Extract the [x, y] coordinate from the center of the cell holding the provided text.  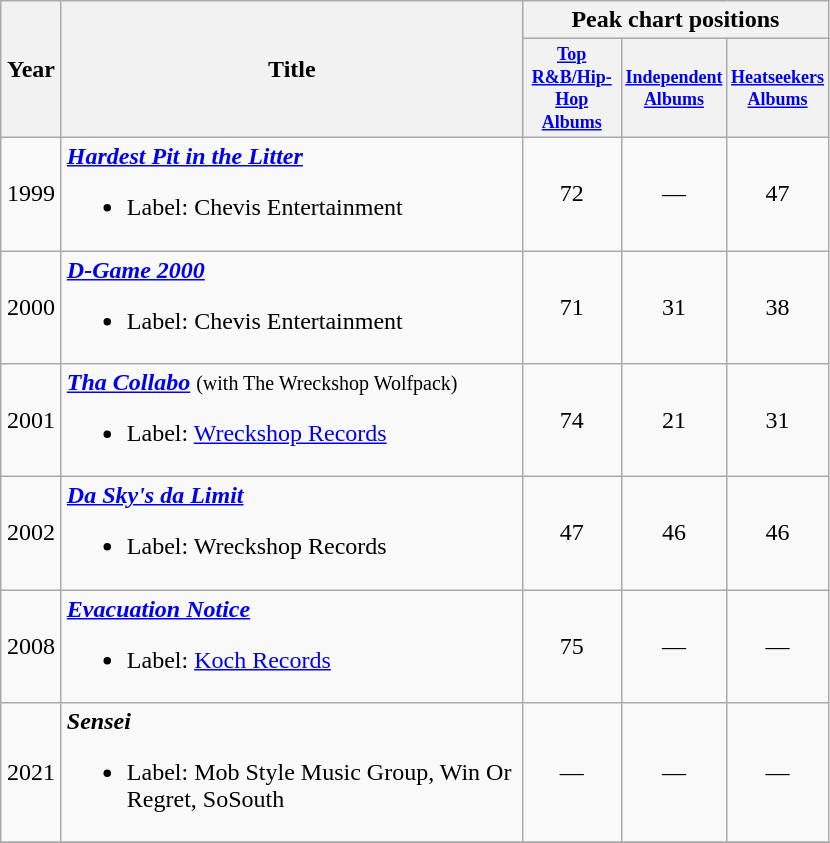
38 [778, 308]
Year [32, 70]
Top R&B/Hip-Hop Albums [572, 88]
Independent Albums [674, 88]
2001 [32, 420]
75 [572, 646]
71 [572, 308]
21 [674, 420]
Evacuation NoticeLabel: Koch Records [292, 646]
Heatseekers Albums [778, 88]
Peak chart positions [675, 20]
Title [292, 70]
2002 [32, 534]
1999 [32, 194]
2000 [32, 308]
72 [572, 194]
2021 [32, 773]
Da Sky's da LimitLabel: Wreckshop Records [292, 534]
2008 [32, 646]
Hardest Pit in the LitterLabel: Chevis Entertainment [292, 194]
74 [572, 420]
D-Game 2000Label: Chevis Entertainment [292, 308]
SenseiLabel: Mob Style Music Group, Win Or Regret, SoSouth [292, 773]
Tha Collabo (with The Wreckshop Wolfpack)Label: Wreckshop Records [292, 420]
